Search for the cell housing the specified text and yield its [X, Y] center coordinate. 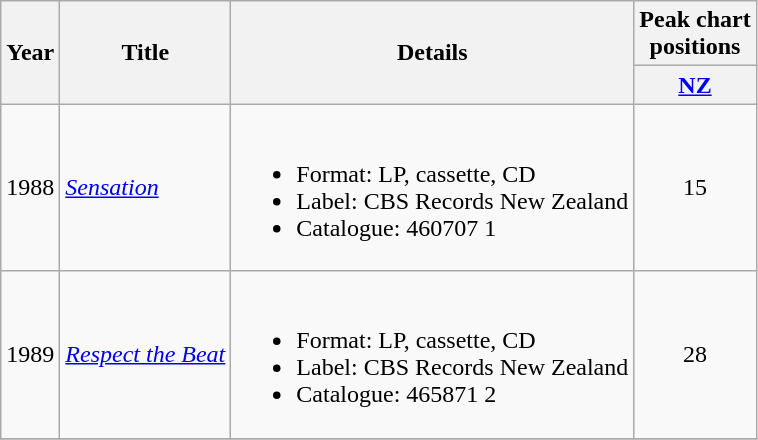
Respect the Beat [146, 354]
Format: LP, cassette, CDLabel: CBS Records New ZealandCatalogue: 460707 1 [432, 188]
1989 [30, 354]
Format: LP, cassette, CDLabel: CBS Records New ZealandCatalogue: 465871 2 [432, 354]
Peak chartpositions [695, 34]
28 [695, 354]
15 [695, 188]
Details [432, 52]
1988 [30, 188]
Sensation [146, 188]
Year [30, 52]
NZ [695, 85]
Title [146, 52]
